Provide the (X, Y) coordinate of the cell's center where the given text is located.  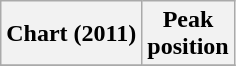
Chart (2011) (72, 34)
Peakposition (188, 34)
